Pinpoint the cell where the given text exists, returning its (x, y) midpoint coordinate. 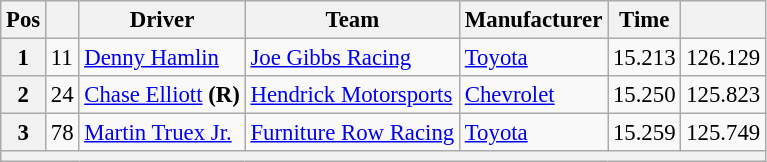
Hendrick Motorsports (352, 95)
Martin Truex Jr. (162, 133)
78 (62, 133)
Driver (162, 20)
3 (24, 133)
Time (644, 20)
11 (62, 58)
Furniture Row Racing (352, 133)
Chevrolet (533, 95)
Denny Hamlin (162, 58)
125.749 (724, 133)
15.213 (644, 58)
24 (62, 95)
Joe Gibbs Racing (352, 58)
Pos (24, 20)
126.129 (724, 58)
Chase Elliott (R) (162, 95)
2 (24, 95)
Team (352, 20)
125.823 (724, 95)
15.250 (644, 95)
15.259 (644, 133)
Manufacturer (533, 20)
1 (24, 58)
